Output the [x, y] coordinate of the center of the cell containing the given text.  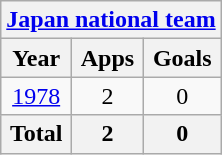
1978 [36, 96]
Year [36, 58]
Japan national team [111, 20]
Goals [182, 58]
Total [36, 134]
Apps [108, 58]
